Return the (X, Y) coordinate for the center point of the cell that contains the specified text.  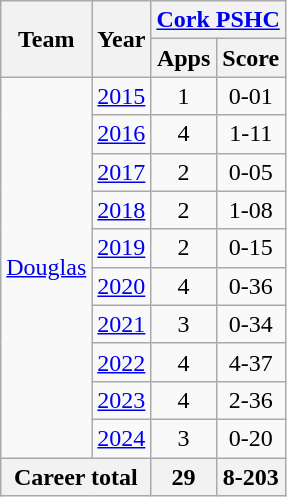
2024 (122, 438)
Douglas (46, 268)
2018 (122, 210)
2019 (122, 248)
Score (250, 58)
Career total (76, 477)
Team (46, 39)
0-20 (250, 438)
2017 (122, 172)
2020 (122, 286)
2023 (122, 400)
Apps (184, 58)
2021 (122, 324)
2-36 (250, 400)
0-05 (250, 172)
0-34 (250, 324)
4-37 (250, 362)
8-203 (250, 477)
0-36 (250, 286)
1-11 (250, 134)
1-08 (250, 210)
Year (122, 39)
2015 (122, 96)
0-01 (250, 96)
0-15 (250, 248)
2016 (122, 134)
29 (184, 477)
2022 (122, 362)
1 (184, 96)
Cork PSHC (218, 20)
